Identify which cell holds the provided text, then report its [x, y] central coordinate. 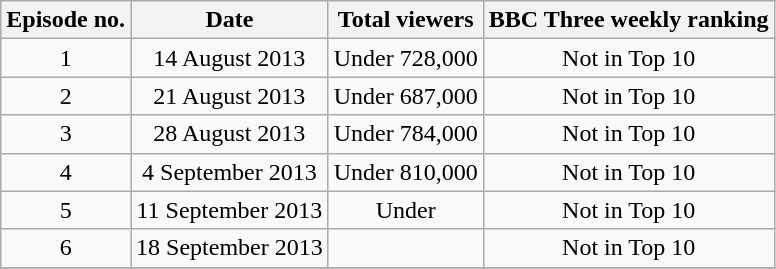
1 [66, 58]
18 September 2013 [230, 248]
14 August 2013 [230, 58]
3 [66, 134]
2 [66, 96]
BBC Three weekly ranking [628, 20]
5 [66, 210]
4 [66, 172]
Total viewers [406, 20]
6 [66, 248]
28 August 2013 [230, 134]
Under 687,000 [406, 96]
11 September 2013 [230, 210]
Under 810,000 [406, 172]
21 August 2013 [230, 96]
Under [406, 210]
Under 784,000 [406, 134]
Under 728,000 [406, 58]
Date [230, 20]
Episode no. [66, 20]
4 September 2013 [230, 172]
